Extract the [x, y] coordinate from the center of the cell holding the provided text.  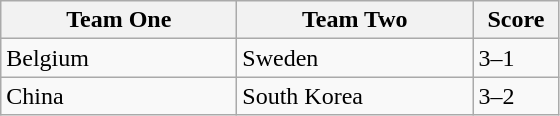
China [119, 96]
South Korea [355, 96]
Team Two [355, 20]
Sweden [355, 58]
Belgium [119, 58]
3–2 [516, 96]
Score [516, 20]
Team One [119, 20]
3–1 [516, 58]
